Locate the cell with the specified text and output its [x, y] center coordinate. 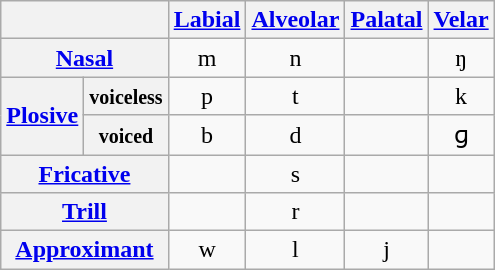
j [386, 250]
voiceless [126, 96]
p [207, 96]
Alveolar [296, 20]
Trill [84, 212]
n [296, 58]
s [296, 173]
w [207, 250]
r [296, 212]
Labial [207, 20]
d [296, 135]
t [296, 96]
m [207, 58]
Nasal [84, 58]
Velar [461, 20]
Plosive [42, 116]
b [207, 135]
ɡ [461, 135]
k [461, 96]
ŋ [461, 58]
Approximant [84, 250]
Fricative [84, 173]
Palatal [386, 20]
l [296, 250]
voiced [126, 135]
